Return the [x, y] coordinate for the center point of the cell that contains the specified text.  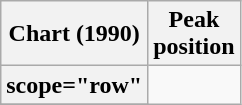
Chart (1990) [74, 34]
Peakposition [194, 34]
scope="row" [74, 85]
